Return the [X, Y] coordinate for the center point of the cell that contains the specified text.  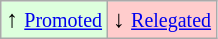
↑ Promoted [54, 20]
↓ Relegated [162, 20]
